Detect which cell encompasses the target text, then output its [x, y] center coordinate. 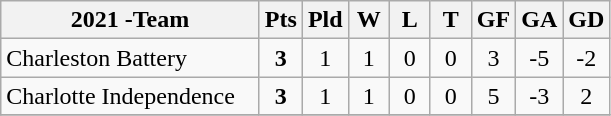
GD [586, 20]
2 [586, 96]
L [410, 20]
Charleston Battery [130, 58]
Charlotte Independence [130, 96]
-2 [586, 58]
Pld [325, 20]
GA [540, 20]
Pts [280, 20]
-3 [540, 96]
W [368, 20]
GF [493, 20]
-5 [540, 58]
T [450, 20]
2021 -Team [130, 20]
5 [493, 96]
